Detect which cell encompasses the target text, then output its (x, y) center coordinate. 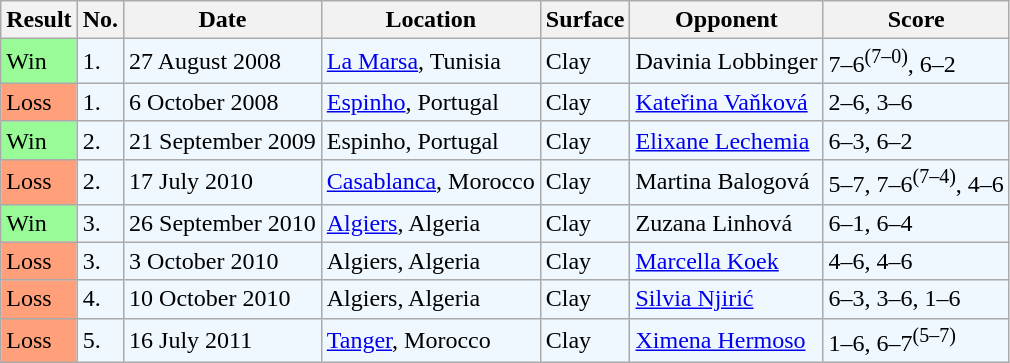
6–3, 6–2 (916, 140)
3 October 2010 (223, 261)
Elixane Lechemia (726, 140)
2–6, 3–6 (916, 102)
27 August 2008 (223, 62)
4–6, 4–6 (916, 261)
17 July 2010 (223, 182)
6 October 2008 (223, 102)
Ximena Hermoso (726, 340)
Marcella Koek (726, 261)
Tanger, Morocco (430, 340)
21 September 2009 (223, 140)
5. (100, 340)
Kateřina Vaňková (726, 102)
7–6(7–0), 6–2 (916, 62)
Location (430, 20)
No. (100, 20)
Casablanca, Morocco (430, 182)
Davinia Lobbinger (726, 62)
4. (100, 299)
10 October 2010 (223, 299)
6–1, 6–4 (916, 223)
Score (916, 20)
Surface (585, 20)
1–6, 6–7(5–7) (916, 340)
Opponent (726, 20)
La Marsa, Tunisia (430, 62)
Zuzana Linhová (726, 223)
6–3, 3–6, 1–6 (916, 299)
Date (223, 20)
Result (39, 20)
Silvia Njirić (726, 299)
5–7, 7–6(7–4), 4–6 (916, 182)
16 July 2011 (223, 340)
Martina Balogová (726, 182)
26 September 2010 (223, 223)
